Return the (x, y) coordinate for the center point of the cell that contains the specified text.  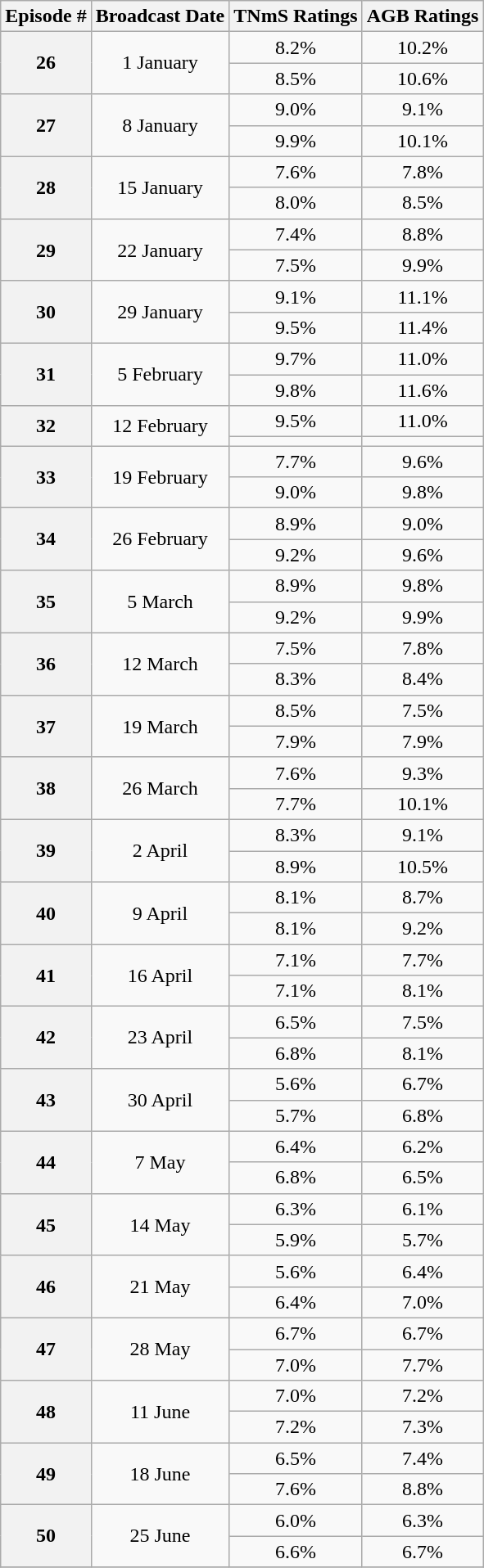
14 May (161, 1224)
32 (46, 426)
26 March (161, 788)
21 May (161, 1286)
28 May (161, 1349)
6.6% (296, 1552)
5 March (161, 602)
30 April (161, 1100)
Episode # (46, 16)
8.2% (296, 47)
44 (46, 1162)
26 (46, 63)
7.3% (423, 1427)
50 (46, 1536)
19 February (161, 477)
8.4% (423, 679)
9 April (161, 913)
8.7% (423, 898)
46 (46, 1286)
26 February (161, 539)
16 April (161, 975)
31 (46, 374)
Broadcast Date (161, 16)
49 (46, 1474)
23 April (161, 1038)
29 January (161, 312)
10.6% (423, 79)
41 (46, 975)
6.2% (423, 1147)
6.0% (296, 1521)
12 February (161, 426)
10.2% (423, 47)
18 June (161, 1474)
6.1% (423, 1209)
30 (46, 312)
40 (46, 913)
19 March (161, 726)
28 (46, 187)
2 April (161, 850)
29 (46, 250)
TNmS Ratings (296, 16)
7 May (161, 1162)
35 (46, 602)
11.1% (423, 296)
11.6% (423, 390)
10.5% (423, 867)
42 (46, 1038)
12 March (161, 664)
11.4% (423, 327)
39 (46, 850)
22 January (161, 250)
1 January (161, 63)
45 (46, 1224)
27 (46, 125)
AGB Ratings (423, 16)
9.3% (423, 773)
9.7% (296, 358)
8 January (161, 125)
47 (46, 1349)
8.0% (296, 203)
43 (46, 1100)
15 January (161, 187)
33 (46, 477)
25 June (161, 1536)
37 (46, 726)
5.9% (296, 1240)
38 (46, 788)
36 (46, 664)
48 (46, 1412)
5 February (161, 374)
34 (46, 539)
11 June (161, 1412)
